Find where the given text appears and provide that cell's center as [X, Y] coordinate. 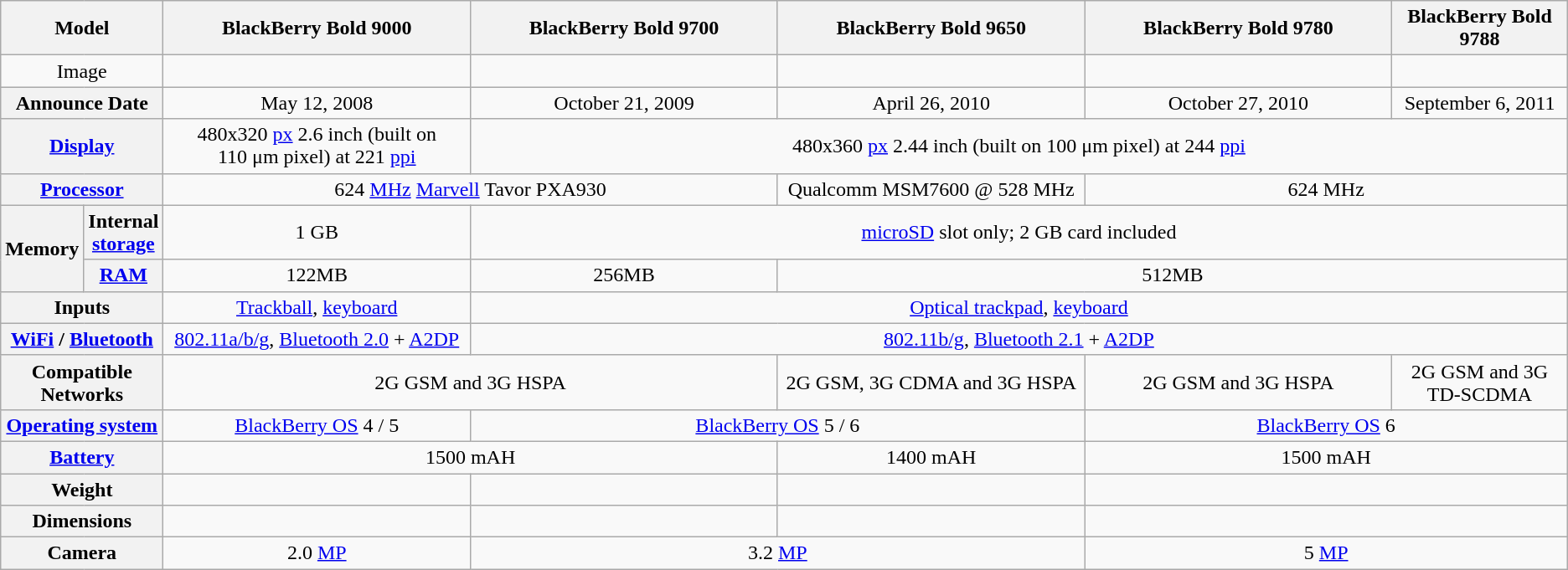
Weight [82, 490]
Operating system [82, 425]
Image [82, 71]
BlackBerry OS 6 [1326, 425]
480x360 px 2.44 inch (built on 100 μm pixel) at 244 ppi [1019, 146]
Camera [82, 553]
April 26, 2010 [931, 103]
RAM [124, 275]
Trackball, keyboard [317, 307]
WiFi / Bluetooth [82, 339]
BlackBerry Bold 9788 [1479, 28]
122MB [317, 275]
Internal storage [124, 233]
BlackBerry OS 5 / 6 [777, 425]
BlackBerry Bold 9000 [317, 28]
BlackBerry Bold 9780 [1238, 28]
Optical trackpad, keyboard [1019, 307]
Processor [82, 189]
2G GSM and 3G TD-SCDMA [1479, 382]
2.0 MP [317, 553]
BlackBerry Bold 9700 [625, 28]
September 6, 2011 [1479, 103]
Memory [42, 248]
2G GSM, 3G CDMA and 3G HSPA [931, 382]
Battery [82, 457]
BlackBerry OS 4 / 5 [317, 425]
Announce Date [82, 103]
October 21, 2009 [625, 103]
Display [82, 146]
Model [82, 28]
624 MHz Marvell Tavor PXA930 [471, 189]
Compatible Networks [82, 382]
624 MHz [1326, 189]
1 GB [317, 233]
5 MP [1326, 553]
microSD slot only; 2 GB card included [1019, 233]
BlackBerry Bold 9650 [931, 28]
1400 mAH [931, 457]
512MB [1173, 275]
Qualcomm MSM7600 @ 528 MHz [931, 189]
480x320 px 2.6 inch (built on 110 μm pixel) at 221 ppi [317, 146]
October 27, 2010 [1238, 103]
3.2 MP [777, 553]
802.11a/b/g, Bluetooth 2.0 + A2DP [317, 339]
802.11b/g, Bluetooth 2.1 + A2DP [1019, 339]
Dimensions [82, 521]
Inputs [82, 307]
256MB [625, 275]
May 12, 2008 [317, 103]
